Detect which cell encompasses the target text, then output its (x, y) center coordinate. 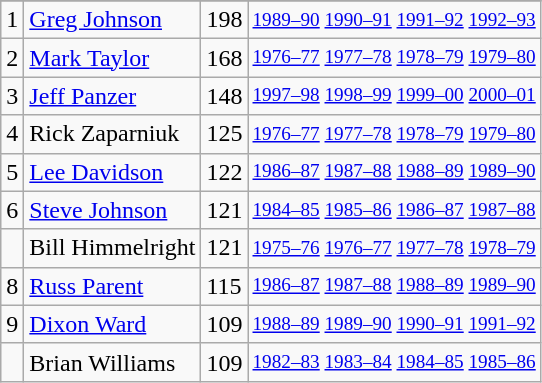
Dixon Ward (112, 324)
6 (12, 210)
1984–85 1985–86 1986–87 1987–88 (394, 210)
148 (224, 96)
Lee Davidson (112, 172)
1988–89 1989–90 1990–91 1991–92 (394, 324)
122 (224, 172)
Brian Williams (112, 362)
1975–76 1976–77 1977–78 1978–79 (394, 248)
5 (12, 172)
Steve Johnson (112, 210)
1989–90 1990–91 1991–92 1992–93 (394, 20)
1997–98 1998–99 1999–00 2000–01 (394, 96)
Greg Johnson (112, 20)
1 (12, 20)
Jeff Panzer (112, 96)
115 (224, 286)
9 (12, 324)
2 (12, 58)
125 (224, 134)
8 (12, 286)
198 (224, 20)
168 (224, 58)
Russ Parent (112, 286)
3 (12, 96)
1982–83 1983–84 1984–85 1985–86 (394, 362)
4 (12, 134)
Rick Zaparniuk (112, 134)
Mark Taylor (112, 58)
Bill Himmelright (112, 248)
